Scan for the cell matching the given text and deliver its [x, y] coordinate at center. 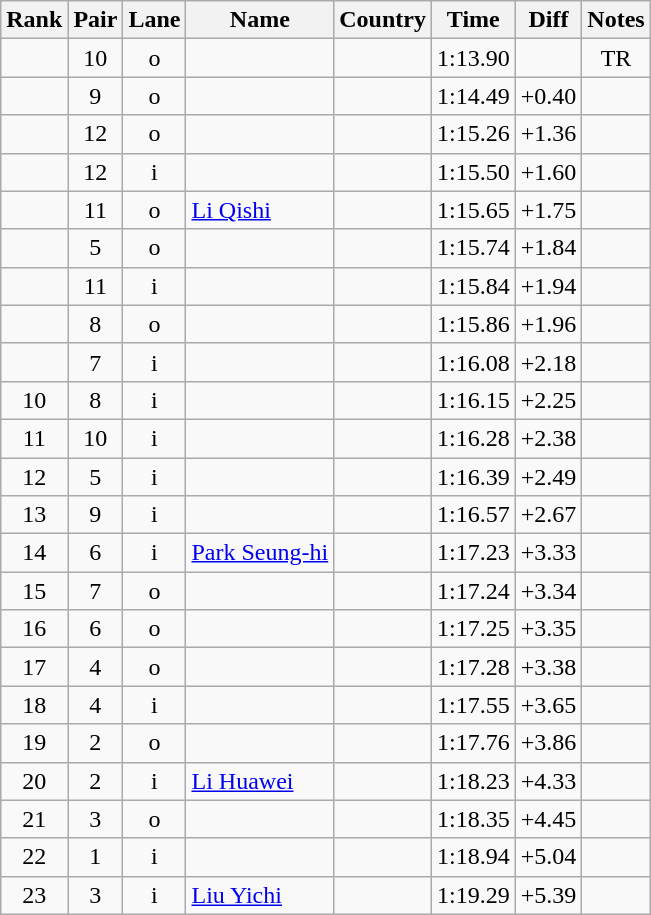
1:19.29 [473, 895]
+3.33 [548, 553]
1:16.39 [473, 477]
1:16.15 [473, 400]
+1.94 [548, 286]
Name [260, 20]
1:13.90 [473, 58]
1:16.57 [473, 515]
Li Huawei [260, 781]
1:17.55 [473, 705]
TR [616, 58]
Diff [548, 20]
Li Qishi [260, 210]
+3.86 [548, 743]
+2.67 [548, 515]
+2.25 [548, 400]
17 [34, 667]
+2.49 [548, 477]
1:18.35 [473, 819]
Park Seung-hi [260, 553]
1:15.86 [473, 324]
14 [34, 553]
20 [34, 781]
1:18.94 [473, 857]
1:15.50 [473, 172]
Time [473, 20]
19 [34, 743]
+1.84 [548, 248]
+4.33 [548, 781]
+1.60 [548, 172]
+3.38 [548, 667]
22 [34, 857]
1:16.28 [473, 438]
+3.65 [548, 705]
1:16.08 [473, 362]
+1.36 [548, 134]
1:17.76 [473, 743]
13 [34, 515]
1:15.26 [473, 134]
+3.35 [548, 629]
1:18.23 [473, 781]
Rank [34, 20]
21 [34, 819]
+0.40 [548, 96]
+2.18 [548, 362]
23 [34, 895]
+2.38 [548, 438]
1:17.25 [473, 629]
16 [34, 629]
15 [34, 591]
+5.39 [548, 895]
Lane [154, 20]
1:14.49 [473, 96]
1:17.24 [473, 591]
1 [96, 857]
18 [34, 705]
+5.04 [548, 857]
Country [383, 20]
+1.96 [548, 324]
+3.34 [548, 591]
+1.75 [548, 210]
Pair [96, 20]
1:15.74 [473, 248]
1:17.23 [473, 553]
+4.45 [548, 819]
Notes [616, 20]
1:17.28 [473, 667]
1:15.84 [473, 286]
Liu Yichi [260, 895]
1:15.65 [473, 210]
